Search for the cell housing the specified text and yield its [X, Y] center coordinate. 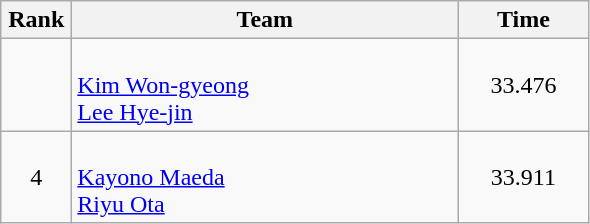
Kayono MaedaRiyu Ota [265, 177]
Time [524, 20]
Kim Won-gyeongLee Hye-jin [265, 85]
4 [36, 177]
33.476 [524, 85]
Team [265, 20]
33.911 [524, 177]
Rank [36, 20]
